Return the (X, Y) coordinate for the center point of the cell that contains the specified text.  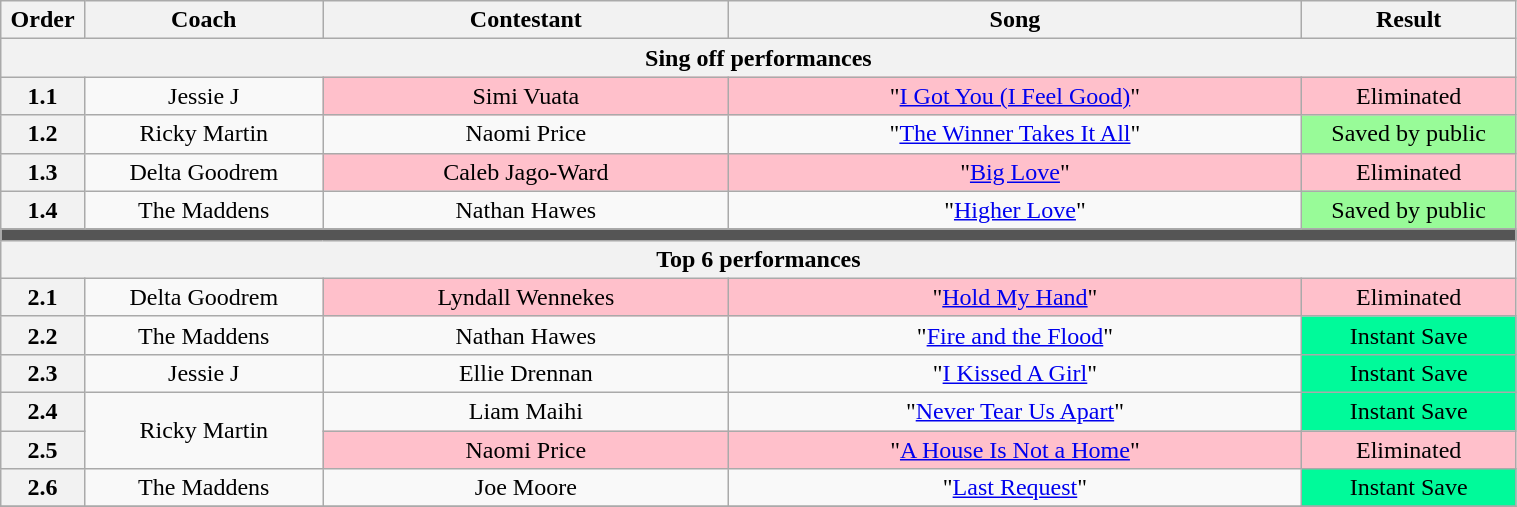
Top 6 performances (758, 259)
Contestant (526, 20)
1.1 (43, 96)
"I Got You (I Feel Good)" (1016, 96)
Lyndall Wennekes (526, 297)
2.1 (43, 297)
"Never Tear Us Apart" (1016, 411)
2.6 (43, 488)
Liam Maihi (526, 411)
2.3 (43, 373)
2.2 (43, 335)
"The Winner Takes It All" (1016, 134)
"Hold My Hand" (1016, 297)
Ellie Drennan (526, 373)
"A House Is Not a Home" (1016, 449)
Coach (204, 20)
"Higher Love" (1016, 210)
Result (1408, 20)
2.4 (43, 411)
"I Kissed A Girl" (1016, 373)
Caleb Jago-Ward (526, 172)
1.3 (43, 172)
"Fire and the Flood" (1016, 335)
Order (43, 20)
Joe Moore (526, 488)
Song (1016, 20)
"Last Request" (1016, 488)
2.5 (43, 449)
Sing off performances (758, 58)
"Big Love" (1016, 172)
1.2 (43, 134)
Simi Vuata (526, 96)
1.4 (43, 210)
